Capture the cell that displays the provided text and extract its (x, y) central coordinate. 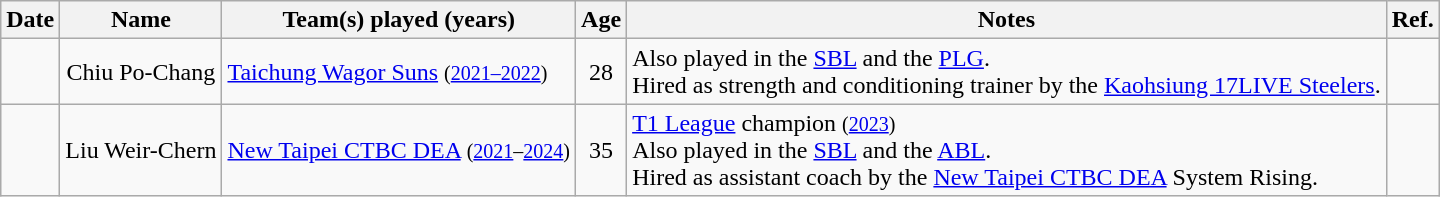
Name (141, 20)
Chiu Po-Chang (141, 72)
Also played in the SBL and the PLG.Hired as strength and conditioning trainer by the Kaohsiung 17LIVE Steelers. (1007, 72)
Notes (1007, 20)
New Taipei CTBC DEA (2021–2024) (399, 150)
Taichung Wagor Suns (2021–2022) (399, 72)
Ref. (1412, 20)
Liu Weir-Chern (141, 150)
28 (602, 72)
Date (30, 20)
35 (602, 150)
T1 League champion (2023)Also played in the SBL and the ABL.Hired as assistant coach by the New Taipei CTBC DEA System Rising. (1007, 150)
Age (602, 20)
Team(s) played (years) (399, 20)
